Scan for the cell matching the given text and deliver its [X, Y] coordinate at center. 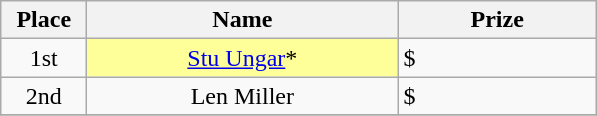
Place [44, 20]
2nd [44, 96]
1st [44, 58]
Len Miller [242, 96]
Prize [498, 20]
Name [242, 20]
Stu Ungar* [242, 58]
